Find where the given text appears and provide that cell's center as (x, y) coordinate. 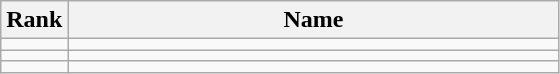
Name (314, 20)
Rank (34, 20)
